Pinpoint the cell where the given text exists, returning its (X, Y) midpoint coordinate. 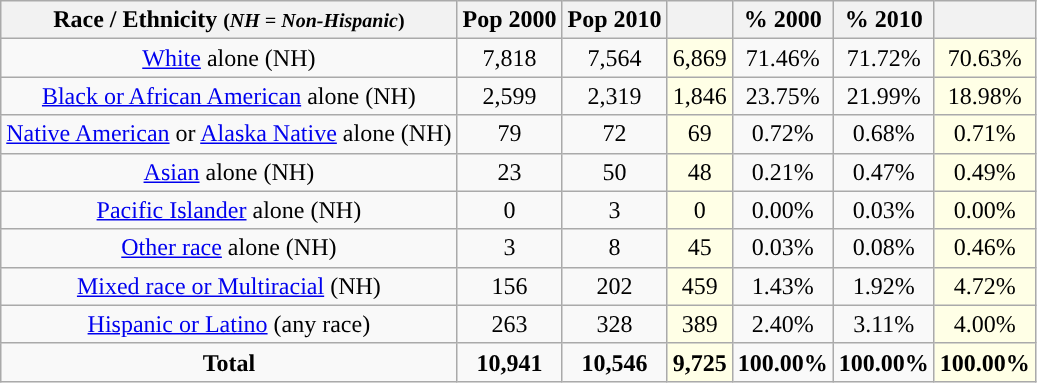
1.92% (884, 286)
Other race alone (NH) (229, 248)
459 (700, 286)
69 (700, 134)
Pop 2010 (614, 20)
2,599 (510, 96)
Total (229, 362)
0.21% (782, 172)
Race / Ethnicity (NH = Non-Hispanic) (229, 20)
0.46% (984, 248)
71.46% (782, 58)
7,818 (510, 58)
8 (614, 248)
Mixed race or Multiracial (NH) (229, 286)
% 2000 (782, 20)
328 (614, 324)
0.08% (884, 248)
1.43% (782, 286)
9,725 (700, 362)
4.72% (984, 286)
0.47% (884, 172)
Pacific Islander alone (NH) (229, 210)
21.99% (884, 96)
48 (700, 172)
0.68% (884, 134)
Native American or Alaska Native alone (NH) (229, 134)
50 (614, 172)
2,319 (614, 96)
10,941 (510, 362)
Hispanic or Latino (any race) (229, 324)
389 (700, 324)
Black or African American alone (NH) (229, 96)
0.49% (984, 172)
263 (510, 324)
70.63% (984, 58)
Asian alone (NH) (229, 172)
23.75% (782, 96)
45 (700, 248)
18.98% (984, 96)
2.40% (782, 324)
72 (614, 134)
% 2010 (884, 20)
0.71% (984, 134)
10,546 (614, 362)
1,846 (700, 96)
23 (510, 172)
79 (510, 134)
6,869 (700, 58)
7,564 (614, 58)
White alone (NH) (229, 58)
0.72% (782, 134)
Pop 2000 (510, 20)
3.11% (884, 324)
71.72% (884, 58)
156 (510, 286)
202 (614, 286)
4.00% (984, 324)
